Output the (x, y) coordinate of the center of the cell containing the given text.  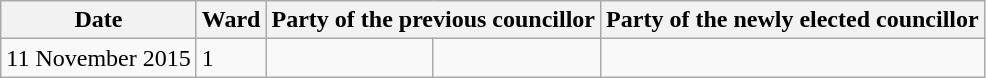
1 (231, 58)
Date (98, 20)
11 November 2015 (98, 58)
Ward (231, 20)
Party of the previous councillor (434, 20)
Party of the newly elected councillor (793, 20)
